Find where the given text appears and provide that cell's center as (x, y) coordinate. 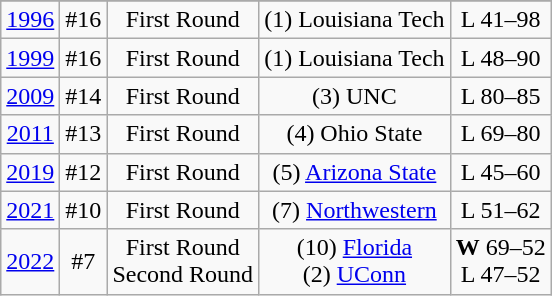
L 45–60 (500, 172)
(5) Arizona State (355, 172)
1999 (30, 58)
L 41–98 (500, 20)
#13 (84, 134)
2009 (30, 96)
(3) UNC (355, 96)
2011 (30, 134)
W 69–52L 47–52 (500, 262)
L 51–62 (500, 210)
2022 (30, 262)
2019 (30, 172)
#7 (84, 262)
L 48–90 (500, 58)
2021 (30, 210)
L 80–85 (500, 96)
First RoundSecond Round (183, 262)
#12 (84, 172)
L 69–80 (500, 134)
(4) Ohio State (355, 134)
(7) Northwestern (355, 210)
#10 (84, 210)
1996 (30, 20)
#14 (84, 96)
(10) Florida(2) UConn (355, 262)
